Extract the [x, y] coordinate from the center of the cell holding the provided text.  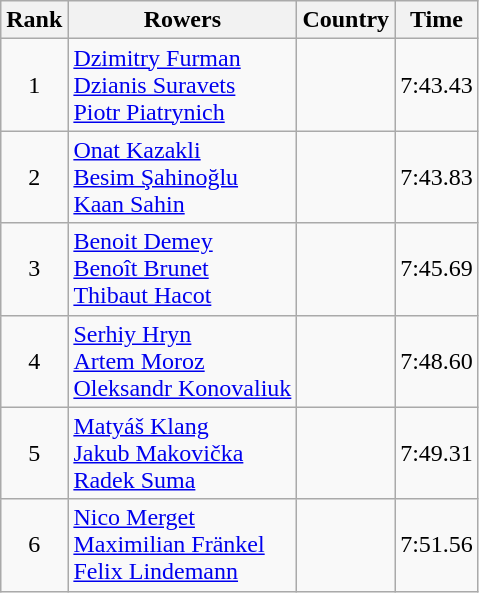
3 [34, 269]
Time [437, 20]
7:49.31 [437, 453]
7:48.60 [437, 361]
Matyáš KlangJakub MakovičkaRadek Suma [182, 453]
Nico MergetMaximilian FränkelFelix Lindemann [182, 545]
7:43.43 [437, 85]
Serhiy HrynArtem MorozOleksandr Konovaliuk [182, 361]
5 [34, 453]
Benoit DemeyBenoît BrunetThibaut Hacot [182, 269]
7:43.83 [437, 177]
2 [34, 177]
Dzimitry FurmanDzianis SuravetsPiotr Piatrynich [182, 85]
1 [34, 85]
Country [346, 20]
Rank [34, 20]
7:51.56 [437, 545]
Rowers [182, 20]
6 [34, 545]
7:45.69 [437, 269]
Onat KazakliBesim ŞahinoğluKaan Sahin [182, 177]
4 [34, 361]
